Determine the [x, y] coordinate at the center of the cell enclosing the given text.  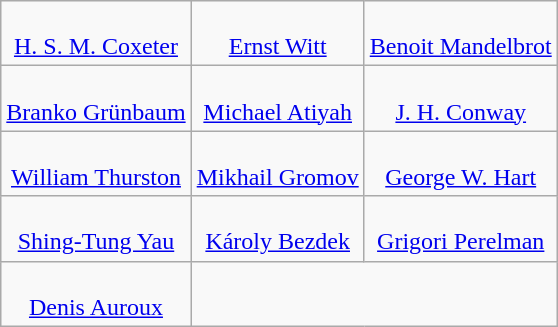
J. H. Conway [460, 98]
Denis Auroux [96, 294]
Károly Bezdek [278, 228]
Shing-Tung Yau [96, 228]
George W. Hart [460, 164]
Branko Grünbaum [96, 98]
H. S. M. Coxeter [96, 34]
Michael Atiyah [278, 98]
Mikhail Gromov [278, 164]
Benoit Mandelbrot [460, 34]
Ernst Witt [278, 34]
Grigori Perelman [460, 228]
William Thurston [96, 164]
